Detect which cell encompasses the target text, then output its (X, Y) center coordinate. 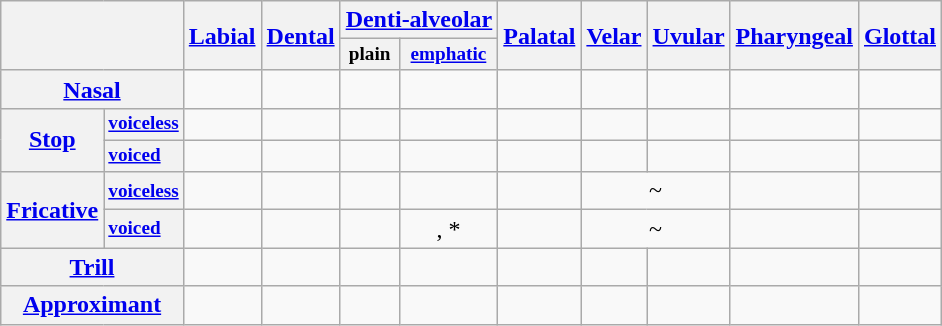
Denti-alveolar (419, 20)
Glottal (900, 36)
Stop (52, 140)
Palatal (540, 36)
Labial (222, 36)
plain (370, 55)
Trill (92, 267)
Pharyngeal (794, 36)
Velar (614, 36)
Approximant (92, 305)
Uvular (688, 36)
Dental (300, 36)
Nasal (92, 89)
emphatic (448, 55)
, * (448, 229)
Fricative (52, 210)
